From the cell containing the given text, extract its center point as (x, y) coordinate. 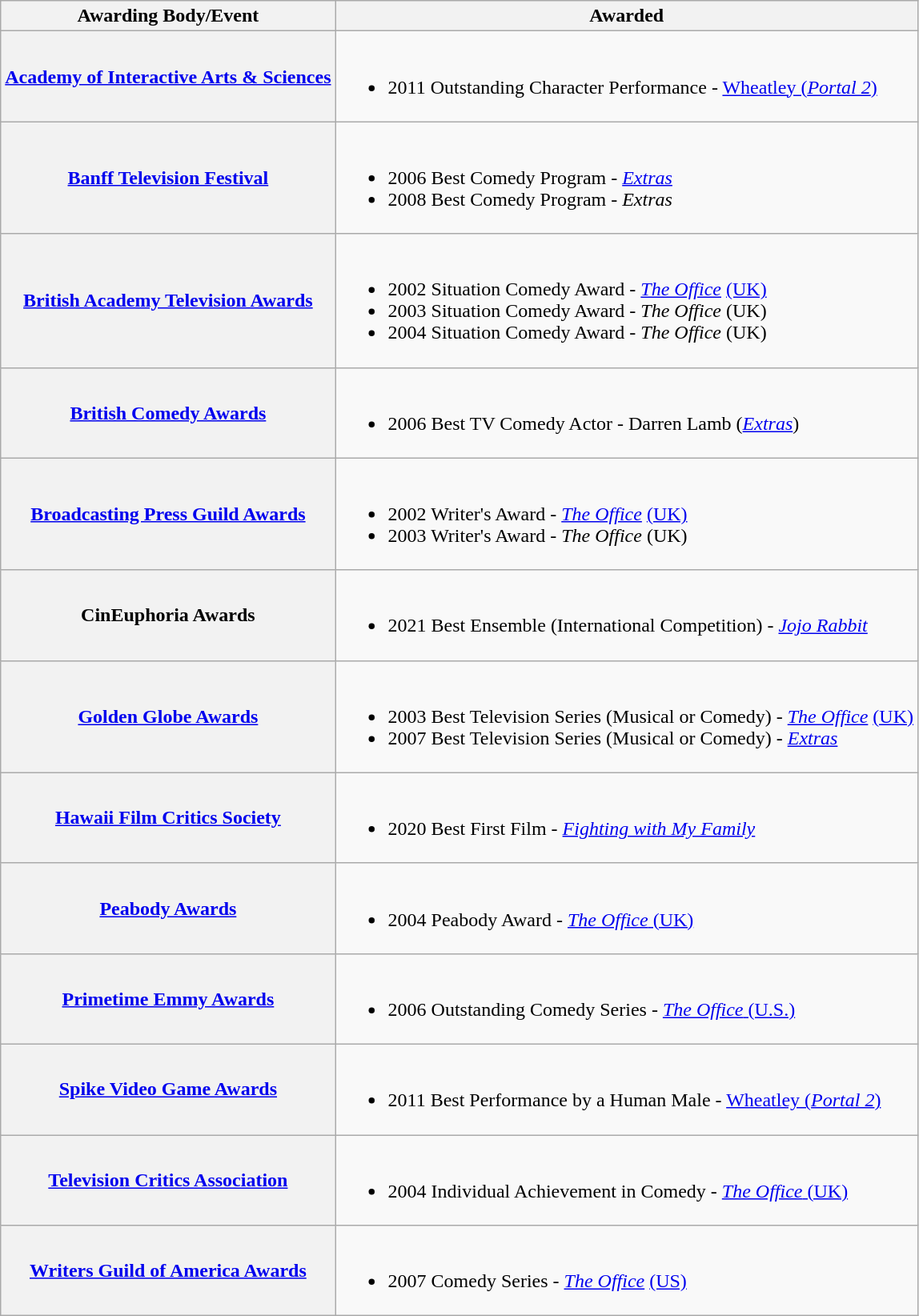
Television Critics Association (168, 1180)
British Academy Television Awards (168, 301)
Writers Guild of America Awards (168, 1271)
2004 Peabody Award - The Office (UK) (627, 908)
Peabody Awards (168, 908)
2002 Writer's Award - The Office (UK)2003 Writer's Award - The Office (UK) (627, 514)
2021 Best Ensemble (International Competition) - Jojo Rabbit (627, 615)
2020 Best First Film - Fighting with My Family (627, 818)
British Comedy Awards (168, 413)
2006 Outstanding Comedy Series - The Office (U.S.) (627, 999)
Broadcasting Press Guild Awards (168, 514)
Banff Television Festival (168, 178)
CinEuphoria Awards (168, 615)
Primetime Emmy Awards (168, 999)
2006 Best Comedy Program - Extras2008 Best Comedy Program - Extras (627, 178)
Golden Globe Awards (168, 716)
2007 Comedy Series - The Office (US) (627, 1271)
Hawaii Film Critics Society (168, 818)
Awarding Body/Event (168, 16)
2002 Situation Comedy Award - The Office (UK)2003 Situation Comedy Award - The Office (UK)2004 Situation Comedy Award - The Office (UK) (627, 301)
2011 Outstanding Character Performance - Wheatley (Portal 2) (627, 77)
Awarded (627, 16)
2004 Individual Achievement in Comedy - The Office (UK) (627, 1180)
2003 Best Television Series (Musical or Comedy) - The Office (UK)2007 Best Television Series (Musical or Comedy) - Extras (627, 716)
2006 Best TV Comedy Actor - Darren Lamb (Extras) (627, 413)
Spike Video Game Awards (168, 1089)
2011 Best Performance by a Human Male - Wheatley (Portal 2) (627, 1089)
Academy of Interactive Arts & Sciences (168, 77)
